Determine the (x, y) coordinate at the center of the cell enclosing the given text.  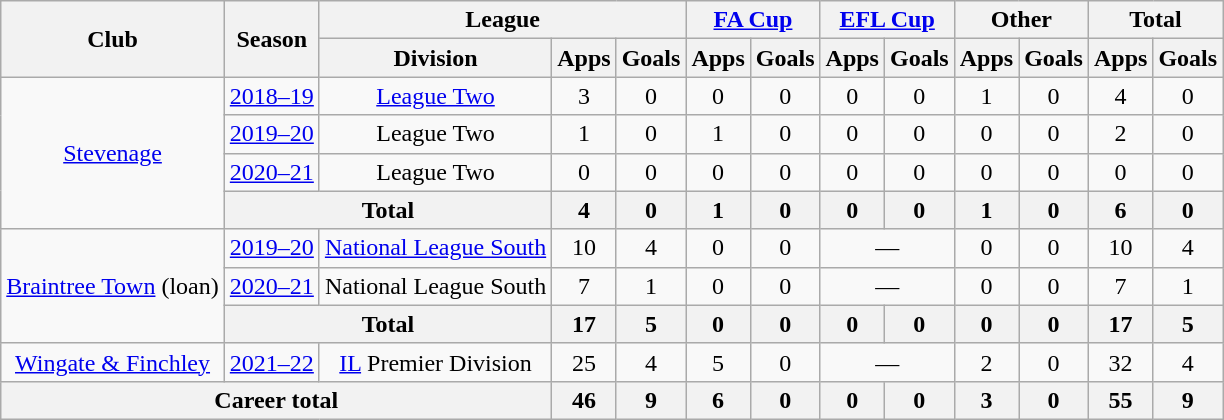
Club (113, 39)
EFL Cup (887, 20)
IL Premier Division (435, 362)
32 (1120, 362)
Career total (276, 400)
FA Cup (753, 20)
Division (435, 58)
Other (1021, 20)
League (502, 20)
2018–19 (272, 96)
46 (584, 400)
Season (272, 39)
2021–22 (272, 362)
Braintree Town (loan) (113, 286)
55 (1120, 400)
Wingate & Finchley (113, 362)
Stevenage (113, 153)
25 (584, 362)
